Identify which cell holds the provided text, then report its (X, Y) central coordinate. 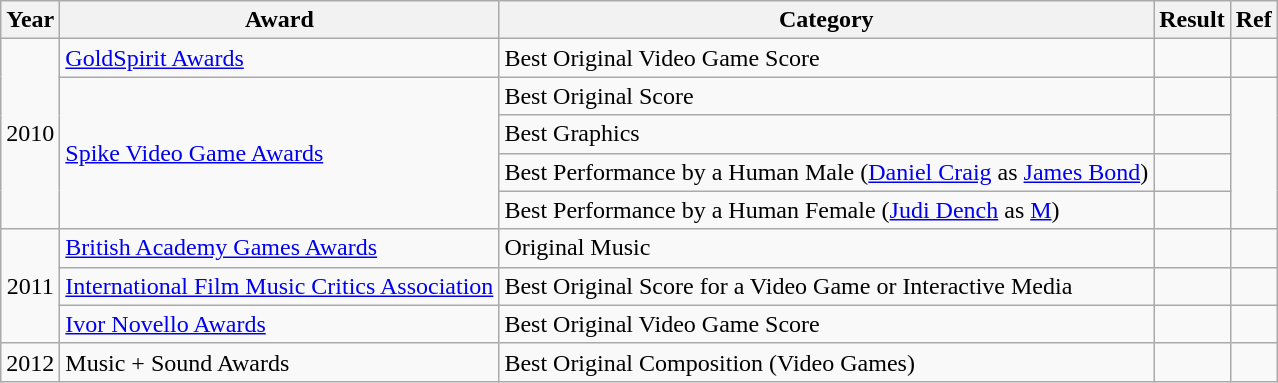
Original Music (826, 248)
2011 (30, 286)
Best Original Score for a Video Game or Interactive Media (826, 286)
Ref (1254, 20)
International Film Music Critics Association (280, 286)
Best Original Score (826, 96)
Category (826, 20)
Best Performance by a Human Male (Daniel Craig as James Bond) (826, 172)
Award (280, 20)
GoldSpirit Awards (280, 58)
Best Original Composition (Video Games) (826, 362)
Result (1192, 20)
British Academy Games Awards (280, 248)
2010 (30, 134)
Best Performance by a Human Female (Judi Dench as M) (826, 210)
Ivor Novello Awards (280, 324)
Best Graphics (826, 134)
2012 (30, 362)
Year (30, 20)
Music + Sound Awards (280, 362)
Spike Video Game Awards (280, 153)
